Pinpoint the cell where the given text exists, returning its (x, y) midpoint coordinate. 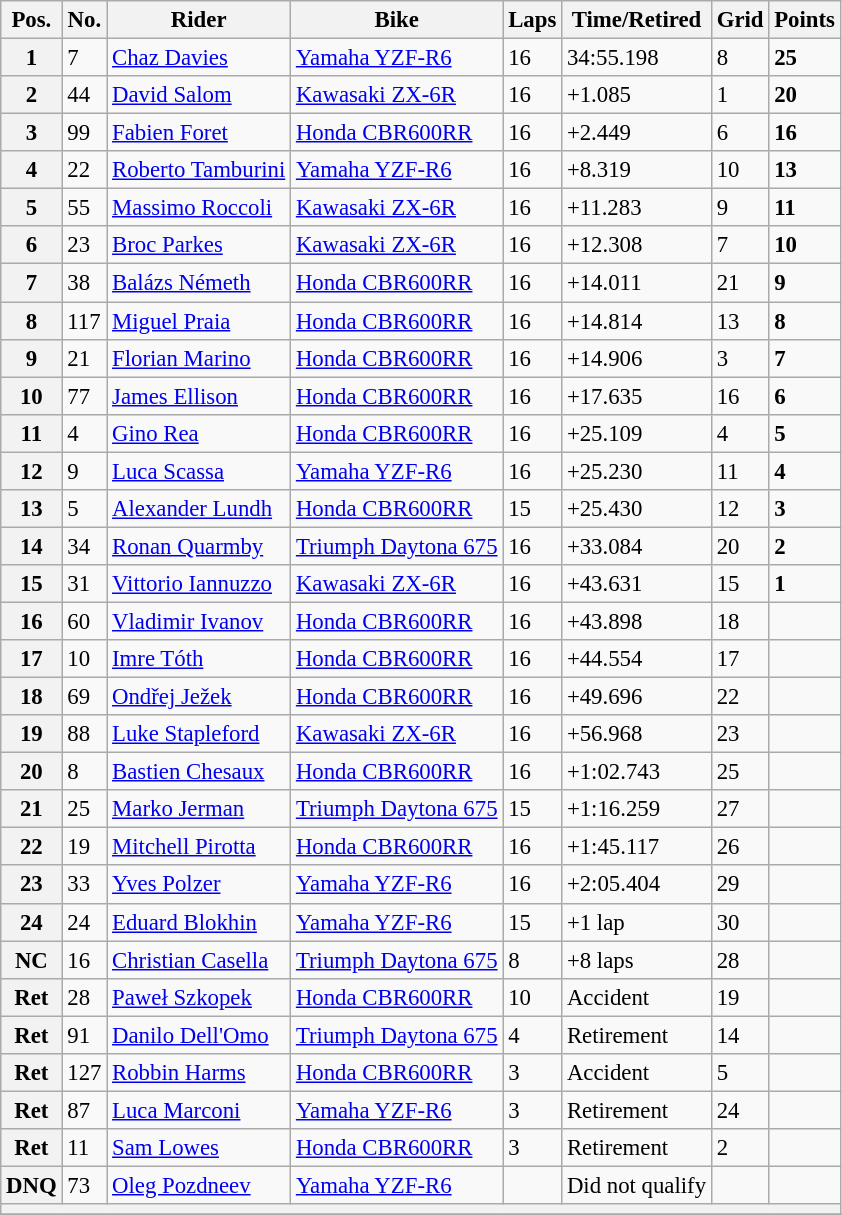
+1:45.117 (637, 847)
+2.449 (637, 133)
Bastien Chesaux (199, 772)
Robbin Harms (199, 1073)
44 (84, 95)
+14.906 (637, 358)
Massimo Roccoli (199, 208)
60 (84, 621)
Gino Rea (199, 433)
+43.898 (637, 621)
Luke Stapleford (199, 734)
Pos. (32, 20)
Fabien Foret (199, 133)
55 (84, 208)
No. (84, 20)
+43.631 (637, 584)
26 (740, 847)
87 (84, 1110)
33 (84, 885)
Eduard Blokhin (199, 922)
117 (84, 321)
+25.230 (637, 471)
+8 laps (637, 960)
+1:02.743 (637, 772)
James Ellison (199, 396)
Grid (740, 20)
Time/Retired (637, 20)
99 (84, 133)
+44.554 (637, 659)
Yves Polzer (199, 885)
34:55.198 (637, 58)
+1 lap (637, 922)
69 (84, 697)
73 (84, 1185)
Ronan Quarmby (199, 546)
Chaz Davies (199, 58)
+12.308 (637, 245)
91 (84, 1035)
38 (84, 283)
Rider (199, 20)
+14.011 (637, 283)
Sam Lowes (199, 1148)
+33.084 (637, 546)
27 (740, 809)
Bike (397, 20)
Vladimir Ivanov (199, 621)
88 (84, 734)
Laps (532, 20)
+49.696 (637, 697)
Vittorio Iannuzzo (199, 584)
30 (740, 922)
Luca Marconi (199, 1110)
+2:05.404 (637, 885)
Did not qualify (637, 1185)
+14.814 (637, 321)
Alexander Lundh (199, 509)
+1:16.259 (637, 809)
Balázs Németh (199, 283)
+25.430 (637, 509)
Mitchell Pirotta (199, 847)
+8.319 (637, 170)
NC (32, 960)
29 (740, 885)
Broc Parkes (199, 245)
Oleg Pozdneev (199, 1185)
Marko Jerman (199, 809)
David Salom (199, 95)
127 (84, 1073)
Florian Marino (199, 358)
+1.085 (637, 95)
Imre Tóth (199, 659)
+56.968 (637, 734)
77 (84, 396)
Luca Scassa (199, 471)
Danilo Dell'Omo (199, 1035)
Miguel Praia (199, 321)
Points (804, 20)
Paweł Szkopek (199, 997)
34 (84, 546)
31 (84, 584)
+11.283 (637, 208)
Ondřej Ježek (199, 697)
Christian Casella (199, 960)
+17.635 (637, 396)
+25.109 (637, 433)
DNQ (32, 1185)
Roberto Tamburini (199, 170)
